Provide the (X, Y) coordinate of the cell's center where the given text is located.  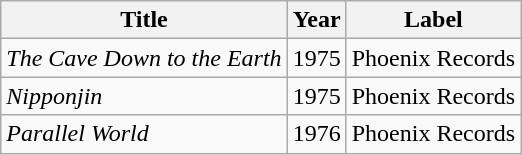
Nipponjin (144, 96)
The Cave Down to the Earth (144, 58)
Year (316, 20)
Title (144, 20)
Label (433, 20)
Parallel World (144, 134)
1976 (316, 134)
